Detect which cell encompasses the target text, then output its [X, Y] center coordinate. 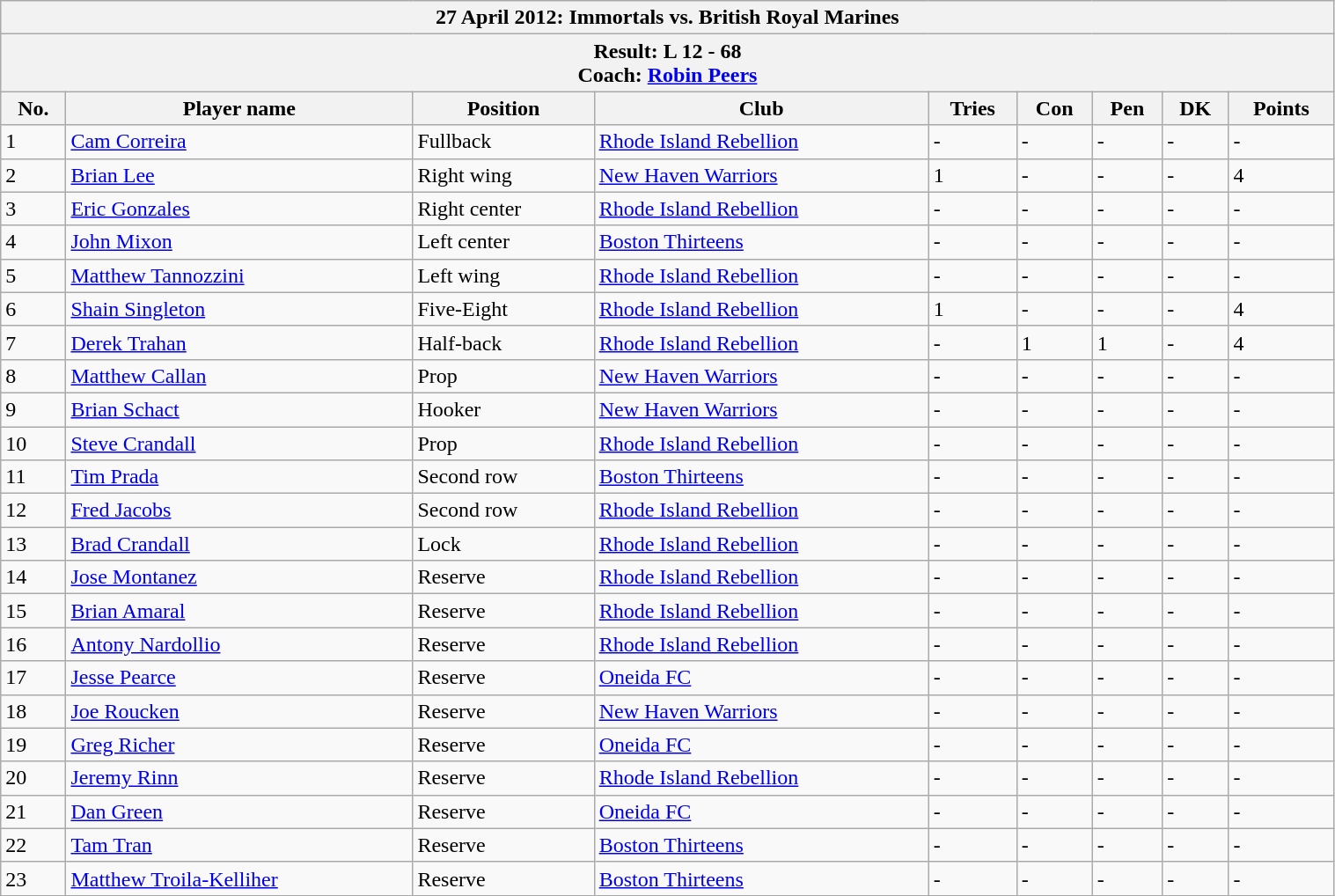
Dan Green [239, 812]
14 [33, 577]
Fred Jacobs [239, 510]
13 [33, 544]
Right wing [503, 175]
Joe Roucken [239, 711]
Matthew Troila-Kelliher [239, 878]
17 [33, 678]
John Mixon [239, 242]
Right center [503, 209]
Points [1281, 108]
Con [1054, 108]
Club [761, 108]
Tries [972, 108]
12 [33, 510]
23 [33, 878]
Lock [503, 544]
21 [33, 812]
Matthew Callan [239, 376]
Tam Tran [239, 845]
Player name [239, 108]
22 [33, 845]
3 [33, 209]
Cam Correira [239, 142]
Steve Crandall [239, 443]
Brian Amaral [239, 611]
Left wing [503, 275]
Five-Eight [503, 309]
15 [33, 611]
20 [33, 778]
No. [33, 108]
10 [33, 443]
Shain Singleton [239, 309]
Position [503, 108]
5 [33, 275]
Hooker [503, 409]
19 [33, 745]
Left center [503, 242]
Tim Prada [239, 477]
6 [33, 309]
27 April 2012: Immortals vs. British Royal Marines [667, 18]
Brian Schact [239, 409]
DK [1195, 108]
Jeremy Rinn [239, 778]
Greg Richer [239, 745]
11 [33, 477]
Brad Crandall [239, 544]
Result: L 12 - 68Coach: Robin Peers [667, 63]
Derek Trahan [239, 342]
Fullback [503, 142]
Eric Gonzales [239, 209]
Half-back [503, 342]
Pen [1127, 108]
18 [33, 711]
9 [33, 409]
Jose Montanez [239, 577]
Matthew Tannozzini [239, 275]
16 [33, 644]
2 [33, 175]
8 [33, 376]
7 [33, 342]
Jesse Pearce [239, 678]
Antony Nardollio [239, 644]
Brian Lee [239, 175]
